Locate the cell with the specified text and output its [x, y] center coordinate. 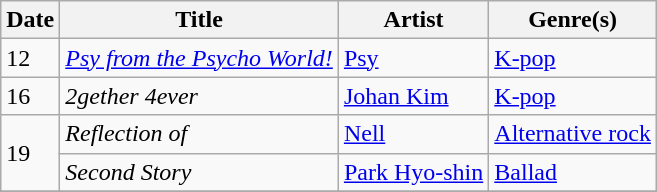
Date [30, 20]
Artist [413, 20]
2gether 4ever [200, 96]
Park Hyo-shin [413, 172]
Title [200, 20]
Johan Kim [413, 96]
12 [30, 58]
Alternative rock [573, 134]
16 [30, 96]
Ballad [573, 172]
Genre(s) [573, 20]
Nell [413, 134]
Reflection of [200, 134]
Second Story [200, 172]
19 [30, 153]
Psy from the Psycho World! [200, 58]
Psy [413, 58]
